Locate the cell with the specified text and output its [x, y] center coordinate. 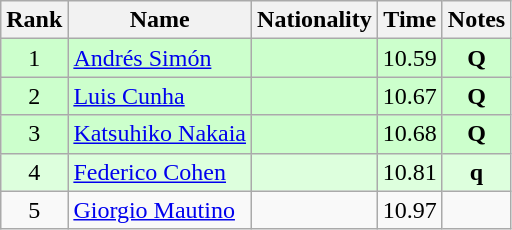
Name [160, 20]
10.97 [410, 210]
10.59 [410, 58]
Nationality [315, 20]
3 [34, 134]
1 [34, 58]
10.81 [410, 172]
Luis Cunha [160, 96]
Andrés Simón [160, 58]
Katsuhiko Nakaia [160, 134]
2 [34, 96]
5 [34, 210]
4 [34, 172]
10.67 [410, 96]
q [476, 172]
Federico Cohen [160, 172]
Giorgio Mautino [160, 210]
10.68 [410, 134]
Notes [476, 20]
Rank [34, 20]
Time [410, 20]
